Find where the given text appears and provide that cell's center as [X, Y] coordinate. 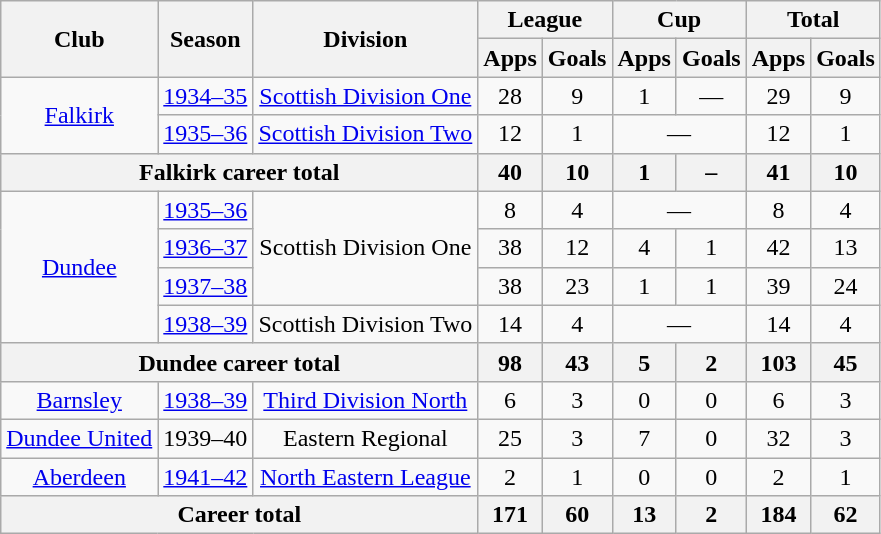
Division [366, 39]
24 [846, 286]
42 [778, 248]
1934–35 [206, 96]
1941–42 [206, 477]
Eastern Regional [366, 438]
39 [778, 286]
40 [510, 172]
Falkirk [80, 115]
Dundee career total [240, 362]
184 [778, 515]
1939–40 [206, 438]
Season [206, 39]
62 [846, 515]
1936–37 [206, 248]
Aberdeen [80, 477]
25 [510, 438]
41 [778, 172]
23 [577, 286]
– [711, 172]
Cup [679, 20]
Barnsley [80, 400]
7 [644, 438]
28 [510, 96]
43 [577, 362]
45 [846, 362]
Third Division North [366, 400]
98 [510, 362]
60 [577, 515]
171 [510, 515]
Dundee United [80, 438]
103 [778, 362]
29 [778, 96]
32 [778, 438]
5 [644, 362]
Total [813, 20]
League [545, 20]
1937–38 [206, 286]
Club [80, 39]
Dundee [80, 267]
North Eastern League [366, 477]
Falkirk career total [240, 172]
Career total [240, 515]
